Locate the cell with the specified text and output its [x, y] center coordinate. 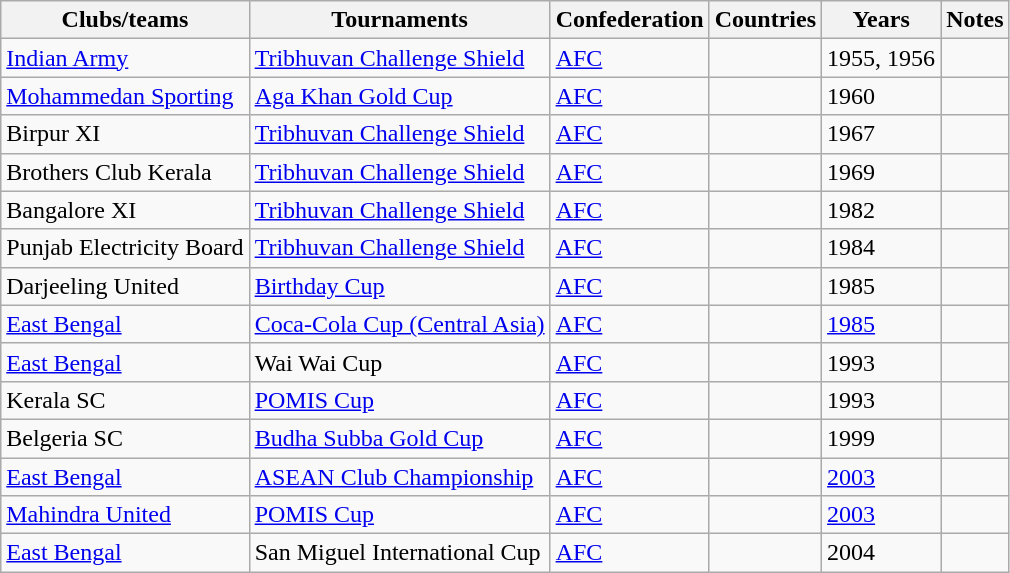
San Miguel International Cup [400, 553]
Kerala SC [125, 400]
Mohammedan Sporting [125, 96]
Notes [975, 20]
Clubs/teams [125, 20]
Punjab Electricity Board [125, 248]
Birpur XI [125, 134]
Indian Army [125, 58]
1982 [882, 210]
Bangalore XI [125, 210]
Coca-Cola Cup (Central Asia) [400, 324]
Years [882, 20]
1967 [882, 134]
Mahindra United [125, 515]
Belgeria SC [125, 438]
2004 [882, 553]
ASEAN Club Championship [400, 477]
1955, 1956 [882, 58]
1960 [882, 96]
Birthday Cup [400, 286]
Aga Khan Gold Cup [400, 96]
1969 [882, 172]
Tournaments [400, 20]
Brothers Club Kerala [125, 172]
1999 [882, 438]
1984 [882, 248]
Countries [765, 20]
Wai Wai Cup [400, 362]
Confederation [630, 20]
Budha Subba Gold Cup [400, 438]
Darjeeling United [125, 286]
